Search for the cell housing the specified text and yield its (X, Y) center coordinate. 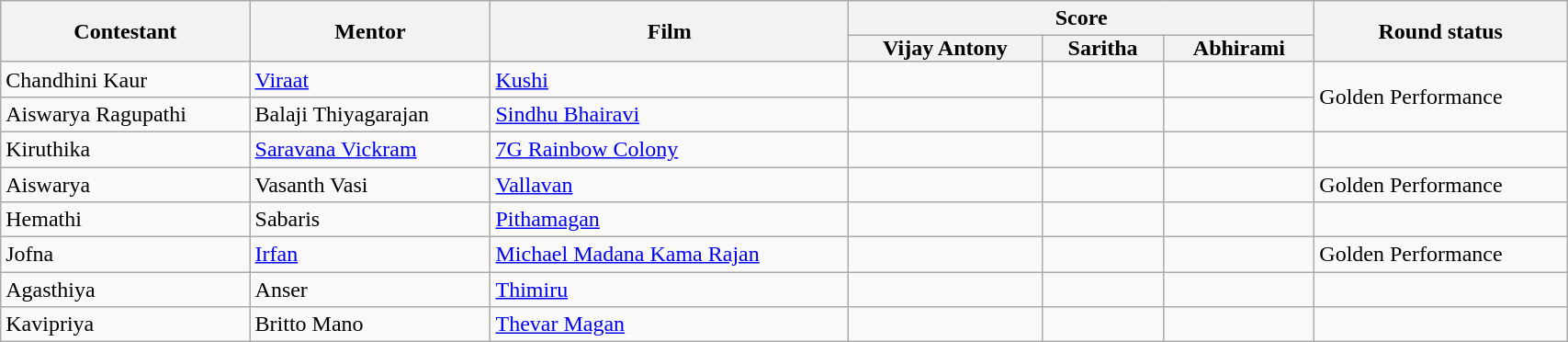
Pithamagan (670, 220)
Sabaris (370, 220)
Saravana Vickram (370, 149)
Vasanth Vasi (370, 185)
Score (1082, 18)
Aiswarya Ragupathi (125, 114)
Balaji Thiyagarajan (370, 114)
Round status (1440, 31)
Vallavan (670, 185)
Kiruthika (125, 149)
Film (670, 31)
Aiswarya (125, 185)
7G Rainbow Colony (670, 149)
Vijay Antony (946, 49)
Contestant (125, 31)
Thevar Magan (670, 325)
Mentor (370, 31)
Kavipriya (125, 325)
Thimiru (670, 290)
Anser (370, 290)
Viraat (370, 79)
Kushi (670, 79)
Jofna (125, 255)
Abhirami (1239, 49)
Hemathi (125, 220)
Michael Madana Kama Rajan (670, 255)
Irfan (370, 255)
Sindhu Bhairavi (670, 114)
Britto Mano (370, 325)
Saritha (1102, 49)
Chandhini Kaur (125, 79)
Agasthiya (125, 290)
